Scan for the cell matching the given text and deliver its (X, Y) coordinate at center. 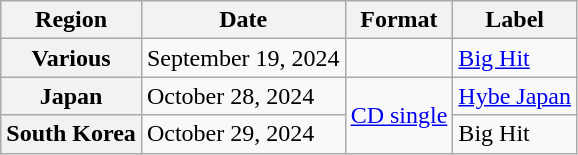
South Korea (72, 134)
Region (72, 20)
Format (399, 20)
Hybe Japan (515, 96)
Various (72, 58)
CD single (399, 115)
September 19, 2024 (243, 58)
Date (243, 20)
October 29, 2024 (243, 134)
October 28, 2024 (243, 96)
Label (515, 20)
Japan (72, 96)
